Determine the [x, y] coordinate at the center of the cell enclosing the given text.  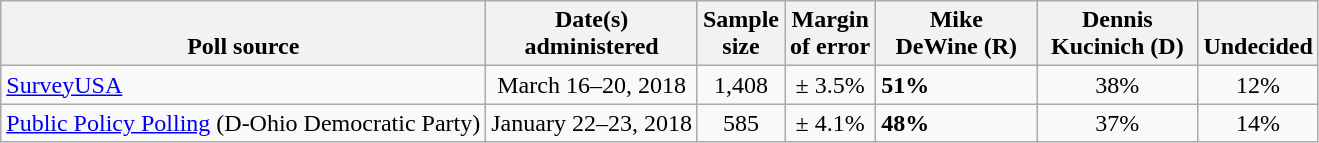
1,408 [740, 85]
Poll source [244, 34]
March 16–20, 2018 [592, 85]
± 4.1% [830, 123]
51% [956, 85]
Marginof error [830, 34]
38% [1118, 85]
48% [956, 123]
January 22–23, 2018 [592, 123]
37% [1118, 123]
585 [740, 123]
Samplesize [740, 34]
MikeDeWine (R) [956, 34]
14% [1258, 123]
SurveyUSA [244, 85]
± 3.5% [830, 85]
Date(s)administered [592, 34]
12% [1258, 85]
DennisKucinich (D) [1118, 34]
Undecided [1258, 34]
Public Policy Polling (D-Ohio Democratic Party) [244, 123]
